Find where the given text appears and provide that cell's center as [X, Y] coordinate. 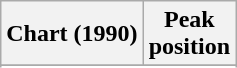
Chart (1990) [72, 34]
Peakposition [189, 34]
